Scan for the cell matching the given text and deliver its (X, Y) coordinate at center. 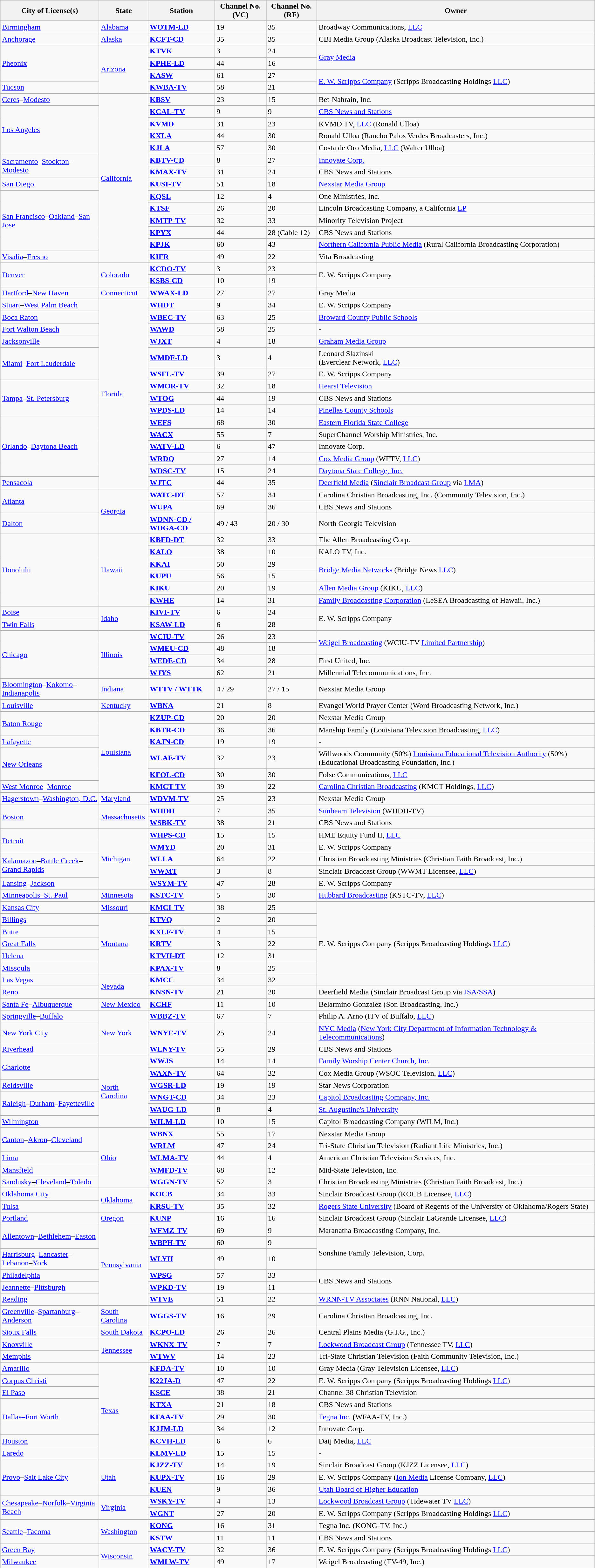
KMAX-TV (181, 172)
Helena (50, 956)
Birmingham (50, 27)
Miami–Fort Lauderdale (50, 364)
KCPO-LD (181, 1332)
KCVH-LD (181, 1441)
Broadway Communications, LLC (456, 27)
Ronald Ulloa (Rancho Palos Verdes Broadcasters, Inc.) (456, 136)
Sinclair Broadcast Group (KJZZ Licensee, LLC) (456, 1465)
Kalamazoo–Battle Creek–Grand Rapids (50, 865)
WHPS-CD (181, 835)
WBPH-TV (181, 1242)
WDVM-TV (181, 799)
KMCC (181, 980)
Butte (50, 932)
Pennsylvania (124, 1265)
KZUP-CD (181, 717)
Springville–Buffalo (50, 1016)
American Christian Television Services, Inc. (456, 1158)
WEFS (181, 422)
Pensacola (50, 483)
Detroit (50, 841)
KUNP (181, 1218)
New Orleans (50, 764)
Hartford–New Haven (50, 293)
KMCI-TV (181, 907)
Sioux Falls (50, 1332)
Seattle–Tacoma (50, 1531)
WUPA (181, 507)
Station (181, 11)
WBBZ-TV (181, 1016)
Maranatha Broadcasting Company, Inc. (456, 1230)
KKAI (181, 564)
Channel No. (VC) (241, 11)
62 (241, 673)
KXLF-TV (181, 932)
WJXT (181, 341)
WFMZ-TV (181, 1230)
KFOL-CD (181, 775)
Chesapeake–Norfolk–Virginia Beach (50, 1507)
Family Broadcasting Corporation (LeSEA Broadcasting of Hawaii, Inc.) (456, 600)
KSTW (181, 1538)
Capitol Broadcasting Company, Inc. (456, 1097)
Michigan (124, 859)
Nevada (124, 986)
Illinois (124, 655)
Florida (124, 394)
Hearst Television (456, 386)
KXLA (181, 136)
Vita Broadcasting (456, 257)
Green Bay (50, 1550)
Corpus Christi (50, 1381)
20 / 30 (291, 523)
13 (291, 1501)
Philip A. Arno (ITV of Buffalo, LLC) (456, 1016)
KFAA-TV (181, 1417)
KCFT-CD (181, 39)
Rogers State University (Board of Regents of the University of Oklahoma/Rogers State) (456, 1206)
Leonard Slazinski(Everclear Network, LLC) (456, 358)
WACY-TV (181, 1550)
Boca Raton (50, 317)
Jacksonville (50, 341)
New York City (50, 1033)
KSCE (181, 1393)
WMLW-TV (181, 1562)
West Monroe–Monroe (50, 787)
Kentucky (124, 705)
Texas (124, 1410)
Arizona (124, 69)
WRDQ (181, 459)
KUSI-TV (181, 184)
Hagerstown–Washington, D.C. (50, 799)
Louisville (50, 705)
WBEC-TV (181, 317)
Boise (50, 612)
One Ministries, Inc. (456, 196)
Colorado (124, 275)
WDNN-CD / WDGA-CD (181, 523)
New Mexico (124, 1004)
Indiana (124, 689)
Millennial Telecommunications, Inc. (456, 673)
KBSV (181, 99)
Daytona State College, Inc. (456, 471)
KBTV-CD (181, 160)
Hawaii (124, 570)
Sinclair Broadcast Group (Sinclair LaGrande Licensee, LLC) (456, 1218)
Bet-Nahrain, Inc. (456, 99)
Maryland (124, 799)
Los Angeles (50, 130)
Star News Corporation (456, 1085)
Sunbeam Television (WHDH-TV) (456, 811)
St. Augustine's University (456, 1109)
Carolina Christian Broadcasting, Inc. (456, 1316)
KIVI-TV (181, 612)
Channel No. (RF) (291, 11)
WTOG (181, 398)
Harrisburg–Lancaster–Lebanon–York (50, 1259)
KTSF (181, 208)
KONG (181, 1525)
Alabama (124, 27)
Tampa–St. Petersburg (50, 398)
Canton–Akron–Cleveland (50, 1140)
South Carolina (124, 1316)
WMFD-TV (181, 1170)
Daij Media, LLC (456, 1441)
WDSC-TV (181, 471)
New York (124, 1033)
KNSN-TV (181, 992)
WAXN-TV (181, 1073)
Great Falls (50, 944)
Oklahoma City (50, 1194)
WCIU-TV (181, 636)
E. W. Scripps Company (Ion Media License Company, LLC) (456, 1477)
Provo–Salt Lake City (50, 1477)
WLNY-TV (181, 1049)
KTVQ (181, 919)
Costa de Oro Media, LLC (Walter Ulloa) (456, 148)
California (124, 178)
Visalia–Fresno (50, 257)
WPDS-LD (181, 410)
North Georgia Television (456, 523)
Greenville–Spartanburg–Anderson (50, 1316)
Reading (50, 1299)
KALO TV, Inc. (456, 552)
CBI Media Group (Alaska Broadcast Television, Inc.) (456, 39)
Fort Walton Beach (50, 329)
Idaho (124, 618)
KIFR (181, 257)
Houston (50, 1441)
WPKD-TV (181, 1287)
Milwaukee (50, 1562)
KMTP-TV (181, 220)
Georgia (124, 511)
43 (291, 245)
KCAL-TV (181, 111)
63 (241, 317)
KUEN (181, 1489)
Orlando–Daytona Beach (50, 447)
Bloomington–Kokomo–Indianapolis (50, 689)
State (124, 11)
Alaska (124, 39)
Graham Media Group (456, 341)
El Paso (50, 1393)
Sonshine Family Television, Corp. (456, 1253)
WTTV / WTTK (181, 689)
Missouri (124, 907)
KALO (181, 552)
Baton Rouge (50, 723)
Wilmington (50, 1121)
KBFD-DT (181, 540)
NYC Media (New York City Department of Information Technology & Telecommunications) (456, 1033)
Broward County Public Schools (456, 317)
50 (241, 564)
Owner (456, 11)
WSBK-TV (181, 823)
Manship Family (Louisiana Television Broadcasting, LLC) (456, 730)
56 (241, 576)
KMCT-TV (181, 787)
Minority Television Project (456, 220)
Washington (124, 1531)
Chicago (50, 655)
Oklahoma (124, 1200)
WHDH (181, 811)
Tegna Inc. (WFAA-TV, Inc.) (456, 1417)
Lockwood Broadcast Group (Tennessee TV, LLC) (456, 1344)
WATV-LD (181, 447)
Sandusky–Cleveland–Toledo (50, 1182)
Lafayette (50, 742)
Oregon (124, 1218)
WJYS (181, 673)
KRSU-TV (181, 1206)
Deerfield Media (Sinclair Broadcast Group via JSA/SSA) (456, 992)
Weigel Broadcasting (TV-49, Inc.) (456, 1562)
Knoxville (50, 1344)
KQSL (181, 196)
KWHE (181, 600)
WLMA-TV (181, 1158)
Philadelphia (50, 1275)
South Dakota (124, 1332)
Tennessee (124, 1350)
Hubbard Broadcasting (KSTC-TV, LLC) (456, 895)
Mansfield (50, 1170)
Las Vegas (50, 980)
KLMV-LD (181, 1453)
Tri-State Christian Television (Faith Community Television, Inc.) (456, 1356)
Santa Fe–Albuquerque (50, 1004)
KPYX (181, 232)
KPAX-TV (181, 968)
WWAX-LD (181, 293)
Utah Board of Higher Education (456, 1489)
Tegna Inc. (KONG-TV, Inc.) (456, 1525)
WGGS-TV (181, 1316)
KVMD (181, 124)
WGNT (181, 1513)
Pheonix (50, 63)
Dalton (50, 523)
WSYM-TV (181, 883)
Reidsville (50, 1085)
Cox Media Group (WSOC Television, LLC) (456, 1073)
Laredo (50, 1453)
WWJS (181, 1061)
KSBS-CD (181, 281)
WACX (181, 434)
67 (241, 1016)
KIKU (181, 588)
WRNN-TV Associates (RNN National, LLC) (456, 1299)
KSAW-LD (181, 624)
KRTV (181, 944)
Sacramento–Stockton–Modesto (50, 166)
KSTC-TV (181, 895)
WNGT-CD (181, 1097)
Northern California Public Media (Rural California Broadcasting Corporation) (456, 245)
WKNX-TV (181, 1344)
Montana (124, 944)
Massachusetts (124, 817)
Virginia (124, 1507)
Evangel World Prayer Center (Word Broadcasting Network, Inc.) (456, 705)
5 (241, 895)
WWMT (181, 871)
WLYH (181, 1259)
Central Plains Media (G.I.G., Inc.) (456, 1332)
49 / 43 (241, 523)
WLAE-TV (181, 758)
WLLA (181, 859)
Billings (50, 919)
52 (241, 1182)
KASW (181, 75)
Riverhead (50, 1049)
Eastern Florida State College (456, 422)
Tri-State Christian Television (Radiant Life Ministries, Inc.) (456, 1146)
Boston (50, 817)
Sinclair Broadcast Group (KOCB Licensee, LLC) (456, 1194)
Lima (50, 1158)
SuperChannel Worship Ministries, Inc. (456, 434)
KUPX-TV (181, 1477)
Jeannette–Pittsburgh (50, 1287)
Dallas–Fort Worth (50, 1417)
Honolulu (50, 570)
WGGN-TV (181, 1182)
Louisiana (124, 752)
KCHF (181, 1004)
WBNX (181, 1134)
WAWD (181, 329)
Raleigh–Durham–Fayetteville (50, 1103)
WOTM-LD (181, 27)
Twin Falls (50, 624)
Memphis (50, 1356)
Bridge Media Networks (Bridge News LLC) (456, 570)
Willwoods Community (50%) Louisiana Educational Television Authority (50%) (Educational Broadcasting Foundation, Inc.) (456, 758)
KJJM-LD (181, 1429)
San Diego (50, 184)
KTXA (181, 1405)
Channel 38 Christian Television (456, 1393)
Missoula (50, 968)
Stuart–West Palm Beach (50, 305)
KWBA-TV (181, 87)
Anchorage (50, 39)
KBTR-CD (181, 730)
WTVE (181, 1299)
WEDE-CD (181, 661)
KTVK (181, 51)
WPSG (181, 1275)
WMYD (181, 847)
Ceres–Modesto (50, 99)
KAJN-CD (181, 742)
KUPU (181, 576)
WSFL-TV (181, 374)
WTWV (181, 1356)
KPHE-LD (181, 63)
Weigel Broadcasting (WCIU-TV Limited Partnership) (456, 643)
WHDT (181, 305)
Minneapolis–St. Paul (50, 895)
27 / 15 (291, 689)
WJTC (181, 483)
K22JA-D (181, 1381)
Belarmino Gonzalez (Son Broadcasting, Inc.) (456, 1004)
48 (241, 649)
Allentown–Bethlehem–Easton (50, 1236)
Folse Communications, LLC (456, 775)
28 (Cable 12) (291, 232)
WRLM (181, 1146)
Cox Media Group (WFTV, LLC) (456, 459)
WNYE-TV (181, 1033)
Utah (124, 1477)
Minnesota (124, 895)
Reno (50, 992)
Deerfield Media (Sinclair Broadcast Group via LMA) (456, 483)
Mid-State Television, Inc. (456, 1170)
Charlotte (50, 1067)
City of License(s) (50, 11)
KPJK (181, 245)
KOCB (181, 1194)
KTVH-DT (181, 956)
KJLA (181, 148)
Amarillo (50, 1368)
Atlanta (50, 501)
Allen Media Group (KIKU, LLC) (456, 588)
WMDF-LD (181, 358)
2 (241, 919)
Lincoln Broadcasting Company, a California LP (456, 208)
WMOR-TV (181, 386)
The Allen Broadcasting Corp. (456, 540)
Tulsa (50, 1206)
Ohio (124, 1158)
WILM-LD (181, 1121)
San Francisco–Oakland–San Jose (50, 220)
Capitol Broadcasting Company (WILM, Inc.) (456, 1121)
Kansas City (50, 907)
Family Worship Center Church, Inc. (456, 1061)
KFDA-TV (181, 1368)
North Carolina (124, 1091)
Pinellas County Schools (456, 410)
WBNA (181, 705)
WGSR-LD (181, 1085)
4 / 29 (241, 689)
Denver (50, 275)
HME Equity Fund II, LLC (456, 835)
Lansing–Jackson (50, 883)
KCDO-TV (181, 269)
Wisconsin (124, 1556)
WAUG-LD (181, 1109)
61 (241, 75)
KVMD TV, LLC (Ronald Ulloa) (456, 124)
Gray Media (Gray Television Licensee, LLC) (456, 1368)
Carolina Christian Broadcasting, Inc. (Community Television, Inc.) (456, 495)
WSKY-TV (181, 1501)
Carolina Christian Broadcasting (KMCT Holdings, LLC) (456, 787)
First United, Inc. (456, 661)
Connecticut (124, 293)
Lockwood Broadcast Group (Tidewater TV LLC) (456, 1501)
WMEU-CD (181, 649)
Tucson (50, 87)
KJZZ-TV (181, 1465)
WATC-DT (181, 495)
Portland (50, 1218)
Sinclair Broadcast Group (WWMT Licensee, LLC) (456, 871)
